Search for the cell housing the specified text and yield its [X, Y] center coordinate. 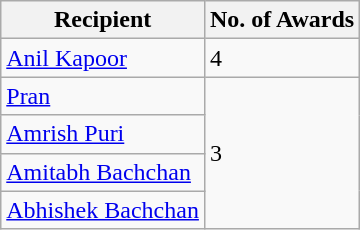
4 [282, 58]
Anil Kapoor [103, 58]
Abhishek Bachchan [103, 210]
Recipient [103, 20]
3 [282, 153]
Pran [103, 96]
No. of Awards [282, 20]
Amrish Puri [103, 134]
Amitabh Bachchan [103, 172]
